From the cell containing the given text, extract its center point as (x, y) coordinate. 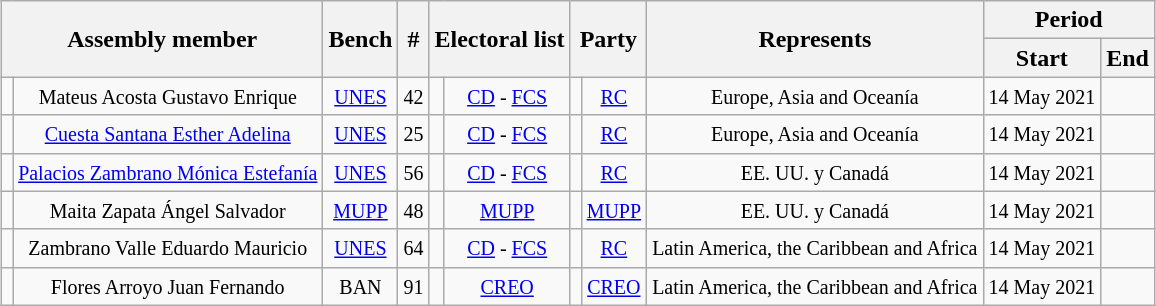
Assembly member (162, 39)
91 (414, 286)
25 (414, 134)
Flores Arroyo Juan Fernando (168, 286)
Cuesta Santana Esther Adelina (168, 134)
Party (608, 39)
48 (414, 210)
Represents (815, 39)
Bench (360, 39)
Start (1042, 58)
Mateus Acosta Gustavo Enrique (168, 96)
56 (414, 172)
Zambrano Valle Eduardo Mauricio (168, 248)
Period (1068, 20)
42 (414, 96)
# (414, 39)
BAN (360, 286)
Maita Zapata Ángel Salvador (168, 210)
End (1128, 58)
Palacios Zambrano Mónica Estefanía (168, 172)
64 (414, 248)
Electoral list (500, 39)
